Determine the (x, y) coordinate at the center of the cell enclosing the given text.  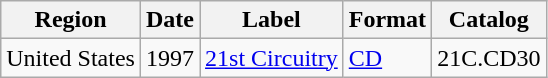
21st Circuitry (272, 58)
Format (387, 20)
CD (387, 58)
1997 (170, 58)
United States (71, 58)
Region (71, 20)
21C.CD30 (489, 58)
Catalog (489, 20)
Date (170, 20)
Label (272, 20)
